Scan for the cell matching the given text and deliver its (X, Y) coordinate at center. 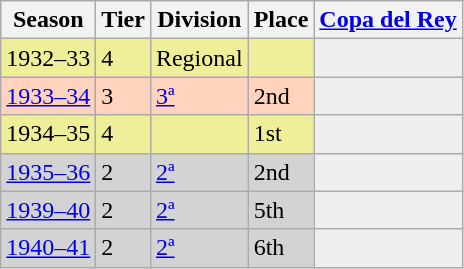
Regional (199, 58)
1932–33 (48, 58)
1940–41 (48, 248)
3ª (199, 96)
5th (281, 210)
1933–34 (48, 96)
Place (281, 20)
6th (281, 248)
1939–40 (48, 210)
Season (48, 20)
Copa del Rey (388, 20)
1935–36 (48, 172)
Tier (124, 20)
1934–35 (48, 134)
Division (199, 20)
3 (124, 96)
1st (281, 134)
